Scan for the cell matching the given text and deliver its (x, y) coordinate at center. 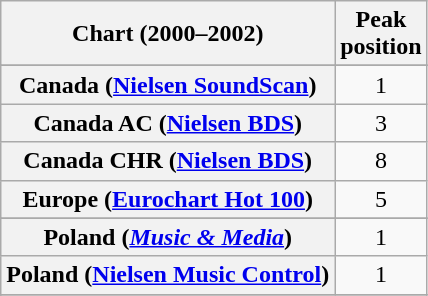
Canada CHR (Nielsen BDS) (168, 161)
Europe (Eurochart Hot 100) (168, 199)
5 (381, 199)
3 (381, 123)
Chart (2000–2002) (168, 34)
8 (381, 161)
Poland (Music & Media) (168, 237)
Poland (Nielsen Music Control) (168, 275)
Canada AC (Nielsen BDS) (168, 123)
Peakposition (381, 34)
Canada (Nielsen SoundScan) (168, 85)
